Capture the cell that displays the provided text and extract its (x, y) central coordinate. 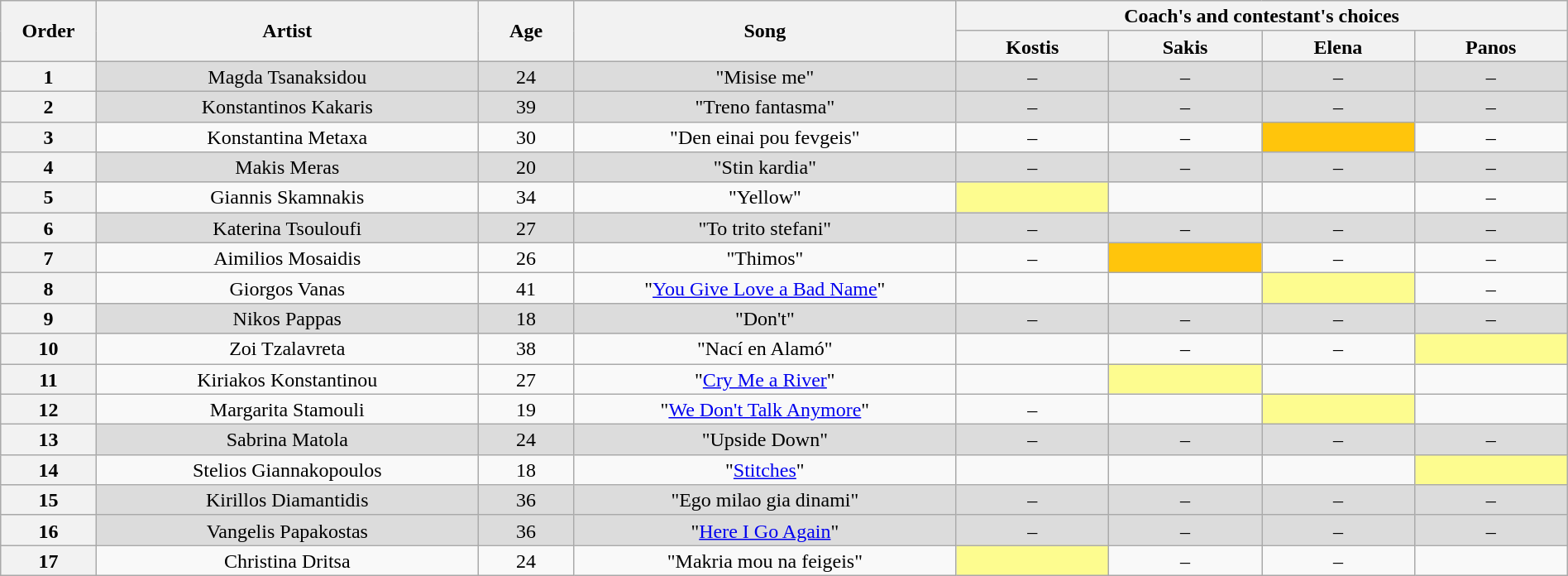
Vangelis Papakostas (287, 530)
"Stin kardia" (765, 167)
Sakis (1186, 46)
Order (49, 31)
10 (49, 349)
"We Don't Talk Anymore" (765, 409)
2 (49, 106)
8 (49, 288)
"Yellow" (765, 197)
Elena (1338, 46)
Christina Dritsa (287, 561)
"Ego milao gia dinami" (765, 500)
9 (49, 318)
"Cry Me a River" (765, 379)
6 (49, 228)
Zoi Tzalavreta (287, 349)
1 (49, 76)
26 (526, 258)
20 (526, 167)
14 (49, 470)
15 (49, 500)
19 (526, 409)
Stelios Giannakopoulos (287, 470)
"Here I Go Again" (765, 530)
"Den einai pou fevgeis" (765, 137)
34 (526, 197)
30 (526, 137)
Konstantinos Kakaris (287, 106)
Katerina Tsouloufi (287, 228)
39 (526, 106)
Age (526, 31)
38 (526, 349)
4 (49, 167)
Magda Tsanaksidou (287, 76)
5 (49, 197)
11 (49, 379)
Panos (1490, 46)
Nikos Pappas (287, 318)
Song (765, 31)
41 (526, 288)
17 (49, 561)
16 (49, 530)
"Nací en Alamó" (765, 349)
"Treno fantasma" (765, 106)
Makis Meras (287, 167)
"To trito stefani" (765, 228)
Konstantina Metaxa (287, 137)
13 (49, 440)
Kirillos Diamantidis (287, 500)
Artist (287, 31)
"Thimos" (765, 258)
"Don't" (765, 318)
Sabrina Matola (287, 440)
Coach's and contestant's choices (1262, 17)
3 (49, 137)
"Makria mou na feigeis" (765, 561)
"Stitches" (765, 470)
Aimilios Mosaidis (287, 258)
Kostis (1032, 46)
"You Give Love a Bad Name" (765, 288)
Giannis Skamnakis (287, 197)
Kiriakos Konstantinou (287, 379)
"Misise me" (765, 76)
Margarita Stamouli (287, 409)
12 (49, 409)
"Upside Down" (765, 440)
Giorgos Vanas (287, 288)
7 (49, 258)
